Scan for the cell matching the given text and deliver its (x, y) coordinate at center. 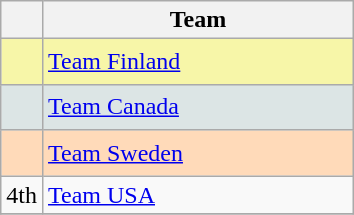
Team (198, 20)
Team Canada (198, 107)
4th (22, 195)
Team Finland (198, 62)
Team Sweden (198, 153)
Team USA (198, 195)
